Return [X, Y] of the center of cell containing provided text 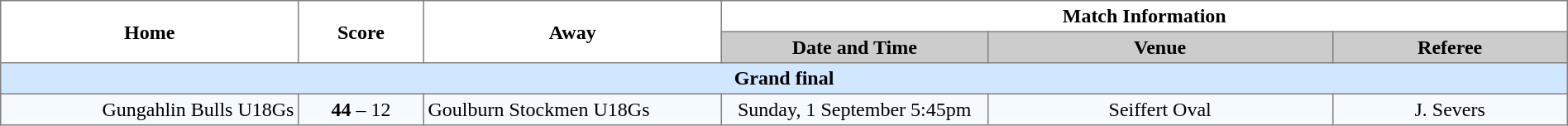
Grand final [784, 79]
Away [572, 31]
Venue [1159, 47]
Sunday, 1 September 5:45pm [854, 109]
Date and Time [854, 47]
Score [361, 31]
Referee [1450, 47]
Home [150, 31]
J. Severs [1450, 109]
Gungahlin Bulls U18Gs [150, 109]
Match Information [1145, 17]
Goulburn Stockmen U18Gs [572, 109]
44 – 12 [361, 109]
Seiffert Oval [1159, 109]
